Determine the (x, y) coordinate at the center of the cell enclosing the given text.  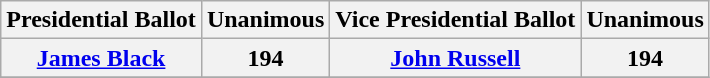
John Russell (456, 58)
Vice Presidential Ballot (456, 20)
James Black (102, 58)
Presidential Ballot (102, 20)
